Return [x, y] of the center of cell containing provided text 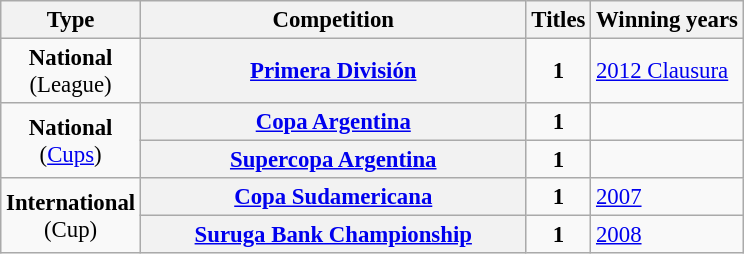
Suruga Bank Championship [333, 235]
International(Cup) [71, 216]
Supercopa Argentina [333, 160]
National(Cups) [71, 140]
National(League) [71, 72]
Winning years [668, 20]
Type [71, 20]
Copa Argentina [333, 122]
Titles [558, 20]
2007 [668, 197]
Primera División [333, 72]
Competition [333, 20]
Copa Sudamericana [333, 197]
2012 Clausura [668, 72]
2008 [668, 235]
